Identify which cell holds the provided text, then report its [x, y] central coordinate. 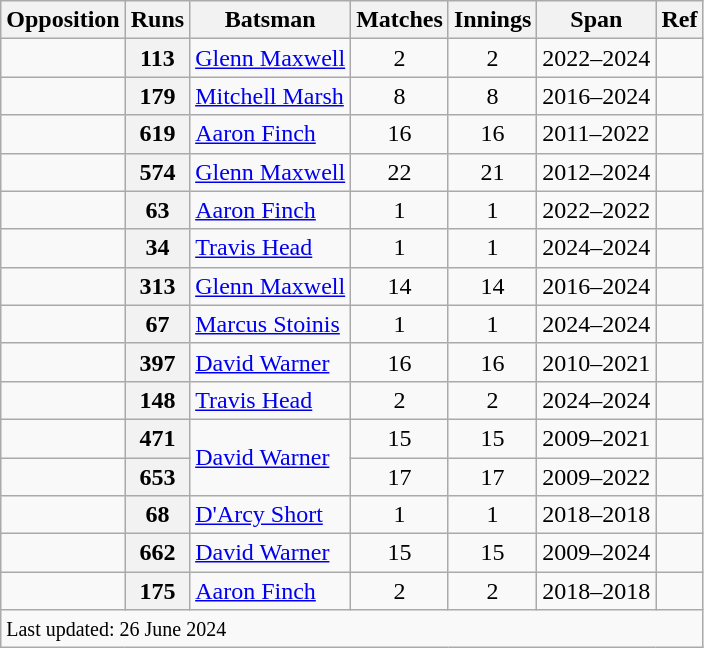
Last updated: 26 June 2024 [352, 629]
397 [157, 362]
22 [400, 172]
2009–2021 [596, 438]
574 [157, 172]
Runs [157, 20]
148 [157, 400]
68 [157, 515]
Batsman [270, 20]
21 [492, 172]
D'Arcy Short [270, 515]
Marcus Stoinis [270, 324]
Innings [492, 20]
471 [157, 438]
2012–2024 [596, 172]
2009–2022 [596, 477]
175 [157, 591]
63 [157, 210]
113 [157, 58]
2009–2024 [596, 553]
2022–2022 [596, 210]
Ref [680, 20]
179 [157, 96]
Matches [400, 20]
662 [157, 553]
Span [596, 20]
2010–2021 [596, 362]
313 [157, 286]
2011–2022 [596, 134]
34 [157, 248]
2022–2024 [596, 58]
Mitchell Marsh [270, 96]
653 [157, 477]
619 [157, 134]
Opposition [63, 20]
67 [157, 324]
